Output the [X, Y] coordinate of the center of the cell containing the given text.  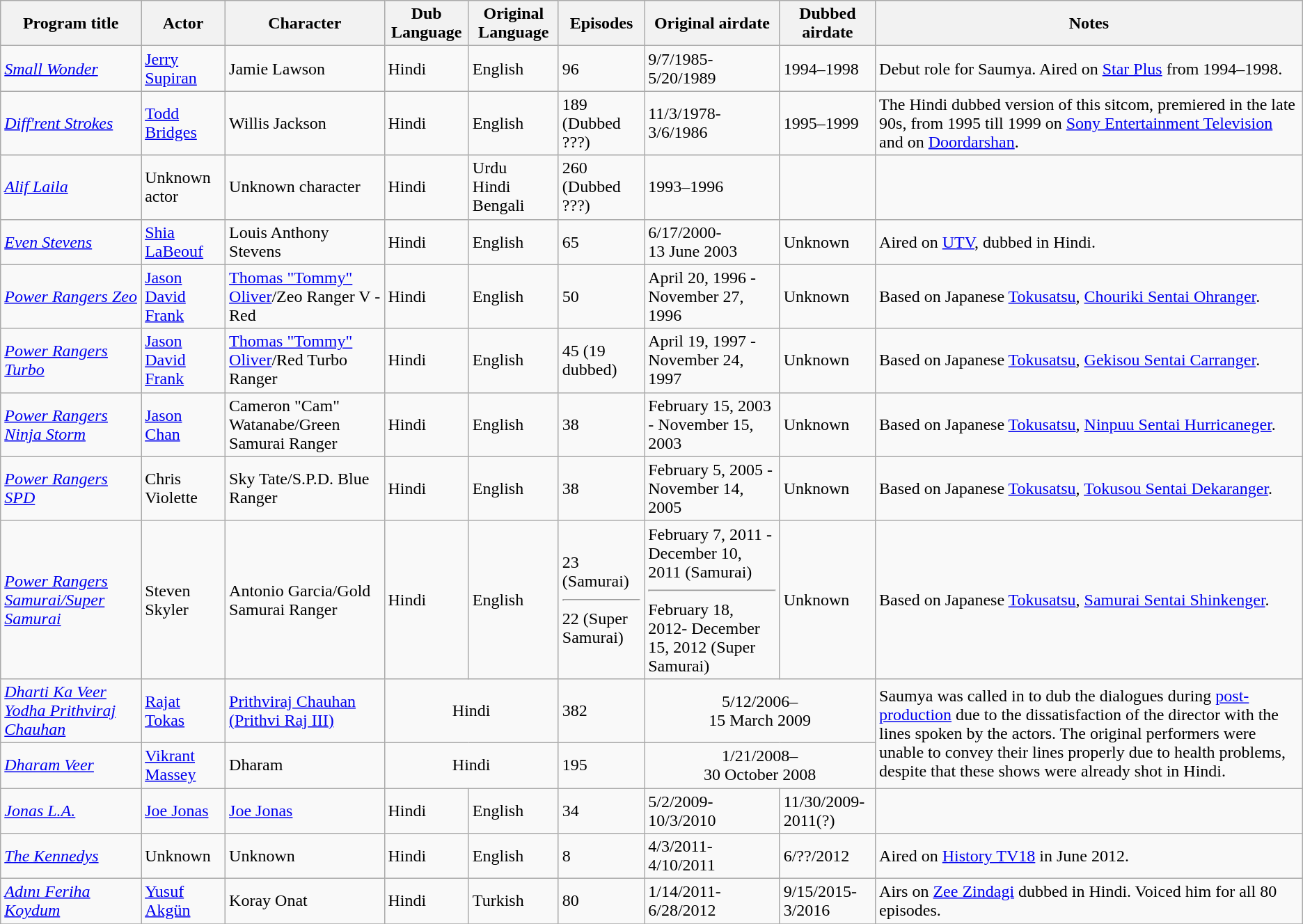
Dubbed airdate [827, 24]
Based on Japanese Tokusatsu, Ninpuu Sentai Hurricaneger. [1089, 424]
Cameron "Cam" Watanabe/Green Samurai Ranger [305, 424]
5/12/2006–15 March 2009 [760, 710]
February 7, 2011 - December 10, 2011 (Samurai) February 18, 2012- December 15, 2012 (Super Samurai) [712, 600]
80 [601, 902]
Willis Jackson [305, 123]
Aired on History TV18 in June 2012. [1089, 856]
Sky Tate/S.P.D. Blue Ranger [305, 488]
195 [601, 765]
Based on Japanese Tokusatsu, Tokusou Sentai Dekaranger. [1089, 488]
Diff'rent Strokes [71, 123]
Rajat Tokas [184, 710]
Power Rangers Samurai/Super Samurai [71, 600]
Jerry Supiran [184, 68]
65 [601, 242]
45 (19 dubbed) [601, 360]
Aired on UTV, dubbed in Hindi. [1089, 242]
Unknown actor [184, 187]
1995–1999 [827, 123]
Unknown character [305, 187]
April 20, 1996 - November 27, 1996 [712, 296]
Power Rangers Turbo [71, 360]
Jason Chan [184, 424]
1/14/2011-6/28/2012 [712, 902]
Based on Japanese Tokusatsu, Samurai Sentai Shinkenger. [1089, 600]
Steven Skyler [184, 600]
The Kennedys [71, 856]
9/7/1985-5/20/1989 [712, 68]
96 [601, 68]
9/15/2015-3/2016 [827, 902]
34 [601, 810]
1/21/2008–30 October 2008 [760, 765]
Original Language [514, 24]
Power Rangers Ninja Storm [71, 424]
The Hindi dubbed version of this sitcom, premiered in the late 90s, from 1995 till 1999 on Sony Entertainment Television and on Doordarshan. [1089, 123]
Louis Anthony Stevens [305, 242]
8 [601, 856]
260 (Dubbed ???) [601, 187]
Dharti Ka Veer Yodha Prithviraj Chauhan [71, 710]
Chris Violette [184, 488]
Prithviraj Chauhan (Prithvi Raj III) [305, 710]
Thomas "Tommy" Oliver/Zeo Ranger V - Red [305, 296]
February 5, 2005 - November 14, 2005 [712, 488]
Turkish [514, 902]
Small Wonder [71, 68]
Based on Japanese Tokusatsu, Chouriki Sentai Ohranger. [1089, 296]
Episodes [601, 24]
Notes [1089, 24]
April 19, 1997 - November 24, 1997 [712, 360]
1993–1996 [712, 187]
Jonas L.A. [71, 810]
Urdu Hindi Bengali [514, 187]
5/2/2009-10/3/2010 [712, 810]
Program title [71, 24]
Todd Bridges [184, 123]
23 (Samurai) 22 (Super Samurai) [601, 600]
Original airdate [712, 24]
4/3/2011-4/10/2011 [712, 856]
6/??/2012 [827, 856]
11/3/1978-3/6/1986 [712, 123]
382 [601, 710]
Jamie Lawson [305, 68]
6/17/2000-13 June 2003 [712, 242]
Adını Feriha Koydum [71, 902]
Alif Laila [71, 187]
Shia LaBeouf [184, 242]
Power Rangers Zeo [71, 296]
11/30/2009- 2011(?) [827, 810]
Koray Onat [305, 902]
1994–1998 [827, 68]
Thomas "Tommy" Oliver/Red Turbo Ranger [305, 360]
Actor [184, 24]
Airs on Zee Zindagi dubbed in Hindi. Voiced him for all 80 episodes. [1089, 902]
Yusuf Akgün [184, 902]
Power Rangers SPD [71, 488]
Antonio Garcia/Gold Samurai Ranger [305, 600]
50 [601, 296]
February 15, 2003 - November 15, 2003 [712, 424]
Debut role for Saumya. Aired on Star Plus from 1994–1998. [1089, 68]
Based on Japanese Tokusatsu, Gekisou Sentai Carranger. [1089, 360]
189 (Dubbed ???) [601, 123]
Dharam [305, 765]
Vikrant Massey [184, 765]
Dharam Veer [71, 765]
Even Stevens [71, 242]
Character [305, 24]
Dub Language [426, 24]
